Search for the cell housing the specified text and yield its [x, y] center coordinate. 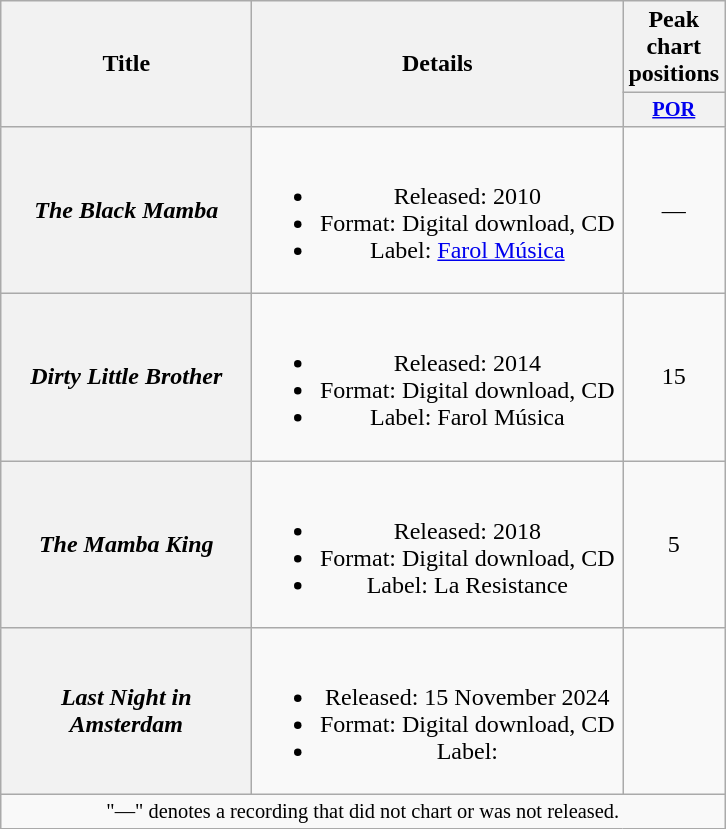
Released: 2014Format: Digital download, CDLabel: Farol Música [438, 378]
Released: 2010Format: Digital download, CDLabel: Farol Música [438, 210]
Released: 15 November 2024Format: Digital download, CDLabel: [438, 712]
"—" denotes a recording that did not chart or was not released. [363, 812]
POR [674, 110]
Title [126, 64]
The Mamba King [126, 544]
5 [674, 544]
Released: 2018Format: Digital download, CDLabel: La Resistance [438, 544]
Dirty Little Brother [126, 378]
Details [438, 64]
Last Night in Amsterdam [126, 712]
The Black Mamba [126, 210]
— [674, 210]
15 [674, 378]
Peak chart positions [674, 47]
